Extract the [x, y] coordinate from the center of the cell holding the provided text.  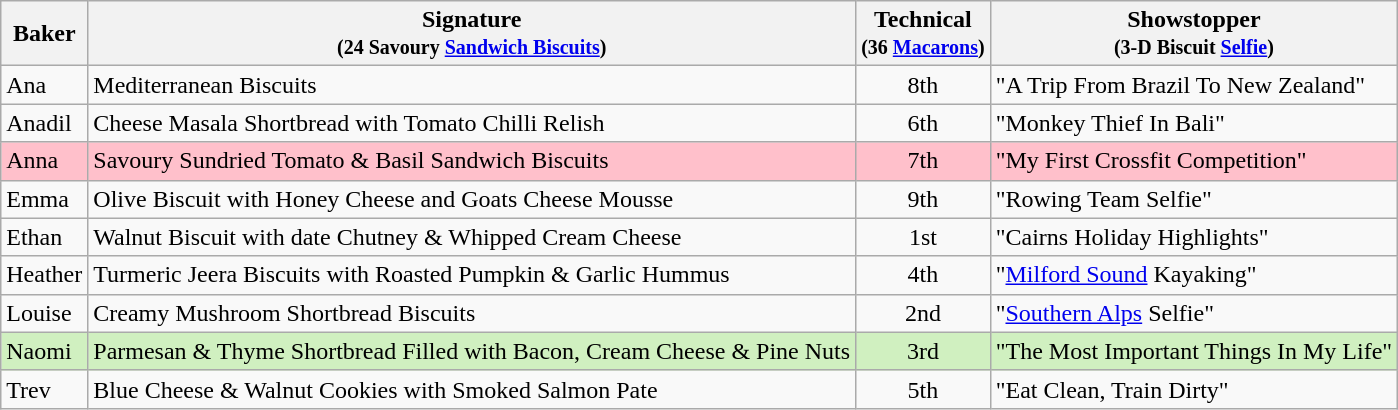
"Rowing Team Selfie" [1194, 199]
Anna [44, 161]
"Cairns Holiday Highlights" [1194, 237]
Blue Cheese & Walnut Cookies with Smoked Salmon Pate [472, 389]
"My First Crossfit Competition" [1194, 161]
1st [924, 237]
2nd [924, 313]
6th [924, 123]
Naomi [44, 351]
Showstopper(3-D Biscuit Selfie) [1194, 34]
Trev [44, 389]
Anadil [44, 123]
Ana [44, 85]
"The Most Important Things In My Life" [1194, 351]
Cheese Masala Shortbread with Tomato Chilli Relish [472, 123]
9th [924, 199]
"Southern Alps Selfie" [1194, 313]
4th [924, 275]
"Monkey Thief In Bali" [1194, 123]
"Eat Clean, Train Dirty" [1194, 389]
8th [924, 85]
Mediterranean Biscuits [472, 85]
Parmesan & Thyme Shortbread Filled with Bacon, Cream Cheese & Pine Nuts [472, 351]
Olive Biscuit with Honey Cheese and Goats Cheese Mousse [472, 199]
Creamy Mushroom Shortbread Biscuits [472, 313]
7th [924, 161]
Ethan [44, 237]
Turmeric Jeera Biscuits with Roasted Pumpkin & Garlic Hummus [472, 275]
"A Trip From Brazil To New Zealand" [1194, 85]
5th [924, 389]
Baker [44, 34]
Louise [44, 313]
Heather [44, 275]
Savoury Sundried Tomato & Basil Sandwich Biscuits [472, 161]
Walnut Biscuit with date Chutney & Whipped Cream Cheese [472, 237]
Signature(24 Savoury Sandwich Biscuits) [472, 34]
Emma [44, 199]
"Milford Sound Kayaking" [1194, 275]
Technical(36 Macarons) [924, 34]
3rd [924, 351]
